Locate the cell with the specified text and output its (x, y) center coordinate. 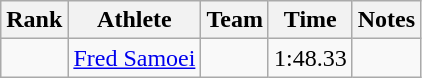
1:48.33 (310, 58)
Time (310, 20)
Athlete (134, 20)
Rank (34, 20)
Notes (386, 20)
Fred Samoei (134, 58)
Team (235, 20)
